Pinpoint the cell where the given text exists, returning its (X, Y) midpoint coordinate. 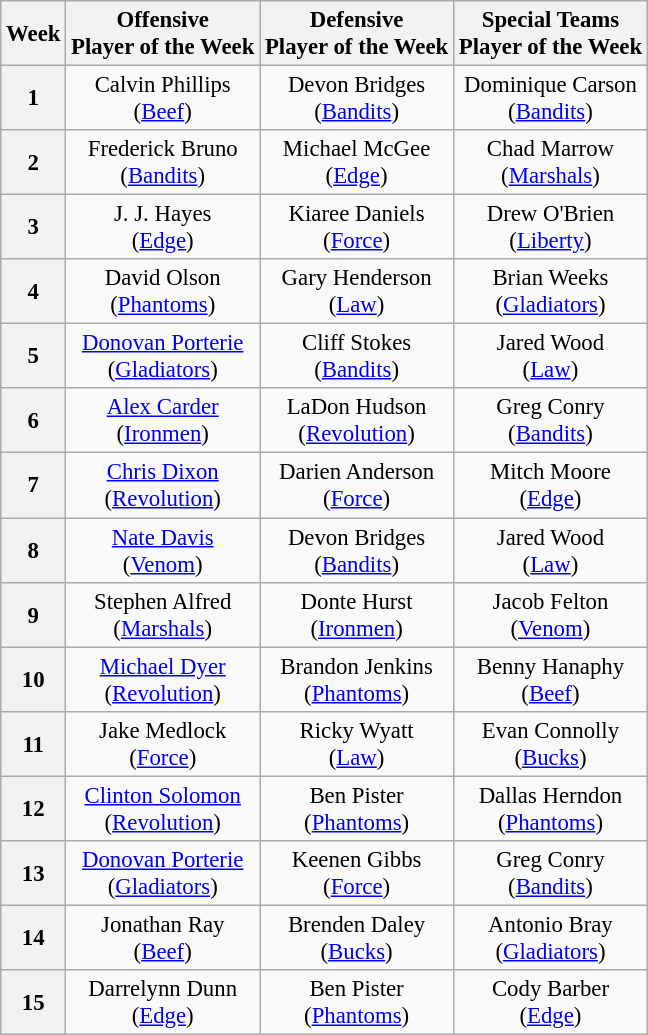
Alex Carder(Ironmen) (163, 420)
Brian Weeks(Gladiators) (551, 292)
David Olson(Phantoms) (163, 292)
Special TeamsPlayer of the Week (551, 34)
Donte Hurst(Ironmen) (357, 614)
15 (34, 1002)
Brenden Daley(Bucks) (357, 938)
14 (34, 938)
3 (34, 228)
Antonio Bray(Gladiators) (551, 938)
Cliff Stokes(Bandits) (357, 356)
Darrelynn Dunn(Edge) (163, 1002)
10 (34, 680)
Calvin Phillips(Beef) (163, 98)
9 (34, 614)
Stephen Alfred(Marshals) (163, 614)
7 (34, 486)
Brandon Jenkins(Phantoms) (357, 680)
Jake Medlock(Force) (163, 744)
13 (34, 874)
Jonathan Ray(Beef) (163, 938)
Drew O'Brien(Liberty) (551, 228)
Frederick Bruno(Bandits) (163, 162)
8 (34, 550)
2 (34, 162)
11 (34, 744)
Evan Connolly(Bucks) (551, 744)
Darien Anderson(Force) (357, 486)
12 (34, 808)
Gary Henderson(Law) (357, 292)
DefensivePlayer of the Week (357, 34)
6 (34, 420)
1 (34, 98)
J. J. Hayes(Edge) (163, 228)
Keenen Gibbs(Force) (357, 874)
Ricky Wyatt(Law) (357, 744)
Michael McGee(Edge) (357, 162)
Dallas Herndon(Phantoms) (551, 808)
Mitch Moore(Edge) (551, 486)
4 (34, 292)
Nate Davis(Venom) (163, 550)
Benny Hanaphy(Beef) (551, 680)
Week (34, 34)
Cody Barber(Edge) (551, 1002)
Chad Marrow(Marshals) (551, 162)
Chris Dixon(Revolution) (163, 486)
5 (34, 356)
Clinton Solomon(Revolution) (163, 808)
Michael Dyer(Revolution) (163, 680)
Kiaree Daniels(Force) (357, 228)
Jacob Felton(Venom) (551, 614)
Dominique Carson(Bandits) (551, 98)
OffensivePlayer of the Week (163, 34)
LaDon Hudson(Revolution) (357, 420)
